Search for the cell housing the specified text and yield its (X, Y) center coordinate. 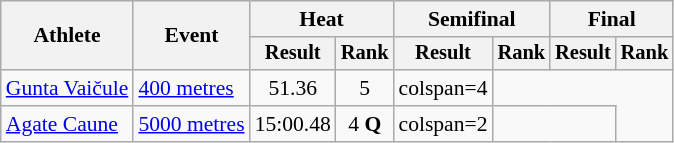
Agate Caune (68, 124)
colspan=2 (442, 124)
Event (191, 36)
Heat (322, 19)
51.36 (293, 88)
Final (612, 19)
5000 metres (191, 124)
15:00.48 (293, 124)
400 metres (191, 88)
Semifinal (472, 19)
colspan=4 (442, 88)
5 (365, 88)
Gunta Vaičule (68, 88)
4 Q (365, 124)
Athlete (68, 36)
